Determine the [X, Y] coordinate at the center of the cell enclosing the given text.  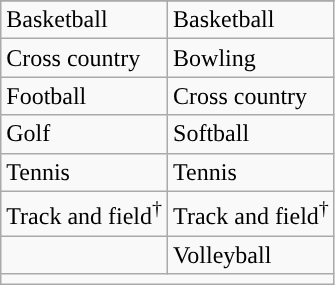
Golf [84, 134]
Bowling [252, 58]
Football [84, 96]
Softball [252, 134]
Volleyball [252, 255]
